Provide the [X, Y] coordinate of the cell's center where the given text is located.  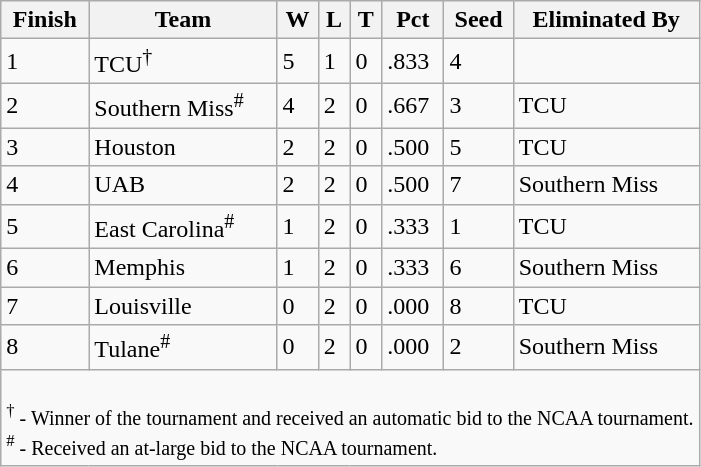
Seed [478, 20]
Memphis [183, 268]
TCU† [183, 62]
L [334, 20]
Pct [413, 20]
Finish [45, 20]
† - Winner of the tournament and received an automatic bid to the NCAA tournament. # - Received an at-large bid to the NCAA tournament. [350, 417]
UAB [183, 185]
Louisville [183, 306]
T [366, 20]
.667 [413, 106]
Team [183, 20]
East Carolina# [183, 226]
W [298, 20]
Eliminated By [606, 20]
Southern Miss# [183, 106]
Tulane# [183, 348]
.833 [413, 62]
Houston [183, 147]
